Search for the cell housing the specified text and yield its (X, Y) center coordinate. 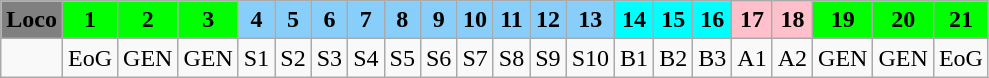
7 (366, 20)
11 (511, 20)
S8 (511, 58)
S9 (548, 58)
12 (548, 20)
20 (903, 20)
15 (674, 20)
S10 (590, 58)
S7 (475, 58)
S4 (366, 58)
4 (256, 20)
6 (329, 20)
S1 (256, 58)
16 (712, 20)
5 (293, 20)
1 (90, 20)
17 (752, 20)
S3 (329, 58)
3 (208, 20)
19 (843, 20)
10 (475, 20)
13 (590, 20)
Loco (32, 20)
B1 (634, 58)
S2 (293, 58)
A1 (752, 58)
B2 (674, 58)
S5 (402, 58)
9 (438, 20)
18 (792, 20)
14 (634, 20)
8 (402, 20)
21 (960, 20)
A2 (792, 58)
2 (148, 20)
S6 (438, 58)
B3 (712, 58)
